Find where the given text appears and provide that cell's center as (X, Y) coordinate. 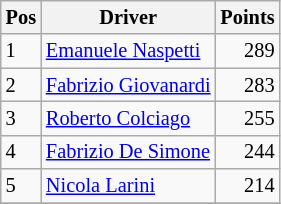
289 (247, 51)
4 (21, 152)
244 (247, 152)
Fabrizio De Simone (128, 152)
Nicola Larini (128, 186)
Points (247, 17)
214 (247, 186)
5 (21, 186)
Emanuele Naspetti (128, 51)
255 (247, 118)
Roberto Colciago (128, 118)
3 (21, 118)
Driver (128, 17)
Fabrizio Giovanardi (128, 85)
1 (21, 51)
283 (247, 85)
2 (21, 85)
Pos (21, 17)
